Detect which cell encompasses the target text, then output its [x, y] center coordinate. 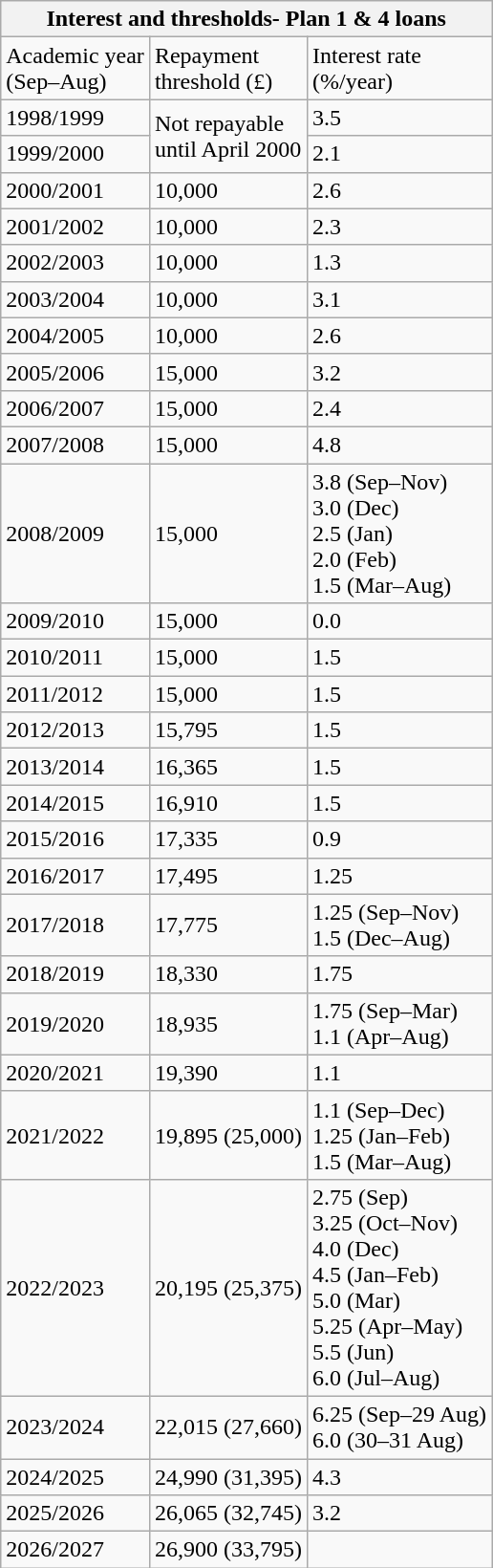
1.25 (Sep–Nov)1.5 (Dec–Aug) [399, 926]
26,065 (32,745) [227, 1514]
3.5 [399, 118]
Repayment threshold (£) [227, 69]
2014/2015 [75, 803]
2023/2024 [75, 1426]
2007/2008 [75, 445]
2001/2002 [75, 227]
Interest and thresholds- Plan 1 & 4 loans [246, 19]
2018/2019 [75, 974]
1.75 [399, 974]
20,195 (25,375) [227, 1287]
2000/2001 [75, 190]
2012/2013 [75, 730]
19,390 [227, 1073]
18,935 [227, 1023]
2015/2016 [75, 839]
2024/2025 [75, 1477]
2003/2004 [75, 299]
0.0 [399, 621]
16,910 [227, 803]
16,365 [227, 767]
2016/2017 [75, 876]
Academic year(Sep–Aug) [75, 69]
17,775 [227, 926]
1999/2000 [75, 154]
2013/2014 [75, 767]
3.1 [399, 299]
1.75 (Sep–Mar)1.1 (Apr–Aug) [399, 1023]
2006/2007 [75, 408]
2020/2021 [75, 1073]
2.1 [399, 154]
2010/2011 [75, 658]
2025/2026 [75, 1514]
2009/2010 [75, 621]
2019/2020 [75, 1023]
0.9 [399, 839]
18,330 [227, 974]
1.3 [399, 263]
2026/2027 [75, 1550]
2.3 [399, 227]
2005/2006 [75, 372]
17,495 [227, 876]
2008/2009 [75, 533]
15,795 [227, 730]
2022/2023 [75, 1287]
26,900 (33,795) [227, 1550]
Not repayableuntil April 2000 [227, 136]
1.1 (Sep–Dec)1.25 (Jan–Feb)1.5 (Mar–Aug) [399, 1135]
2021/2022 [75, 1135]
1.25 [399, 876]
2.4 [399, 408]
2002/2003 [75, 263]
19,895 (25,000) [227, 1135]
Interest rate(%/year) [399, 69]
17,335 [227, 839]
1.1 [399, 1073]
2.75 (Sep)3.25 (Oct–Nov)4.0 (Dec)4.5 (Jan–Feb)5.0 (Mar)5.25 (Apr–May)5.5 (Jun)6.0 (Jul–Aug) [399, 1287]
24,990 (31,395) [227, 1477]
4.8 [399, 445]
3.8 (Sep–Nov)3.0 (Dec)2.5 (Jan)2.0 (Feb)1.5 (Mar–Aug) [399, 533]
2011/2012 [75, 694]
6.25 (Sep–29 Aug)6.0 (30–31 Aug) [399, 1426]
22,015 (27,660) [227, 1426]
1998/1999 [75, 118]
2017/2018 [75, 926]
4.3 [399, 1477]
2004/2005 [75, 336]
